Return the (X, Y) coordinate for the center point of the cell that contains the specified text.  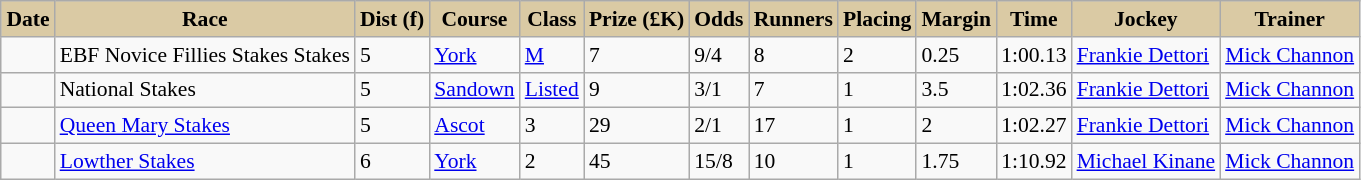
Lowther Stakes (205, 162)
3/1 (718, 90)
Odds (718, 19)
3 (552, 126)
45 (636, 162)
29 (636, 126)
3.5 (956, 90)
Queen Mary Stakes (205, 126)
1:02.27 (1034, 126)
Michael Kinane (1146, 162)
Sandown (474, 90)
2/1 (718, 126)
Race (205, 19)
Listed (552, 90)
Jockey (1146, 19)
1.75 (956, 162)
Dist (f) (392, 19)
Class (552, 19)
6 (392, 162)
Time (1034, 19)
Prize (£K) (636, 19)
9/4 (718, 55)
9 (636, 90)
EBF Novice Fillies Stakes Stakes (205, 55)
10 (794, 162)
Date (28, 19)
Course (474, 19)
15/8 (718, 162)
Placing (877, 19)
Ascot (474, 126)
1:10.92 (1034, 162)
Margin (956, 19)
1:02.36 (1034, 90)
Runners (794, 19)
8 (794, 55)
Trainer (1290, 19)
0.25 (956, 55)
National Stakes (205, 90)
1:00.13 (1034, 55)
M (552, 55)
17 (794, 126)
